Extract the [X, Y] coordinate from the center of the cell holding the provided text.  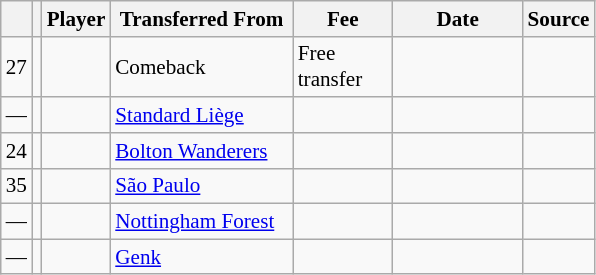
Comeback [201, 66]
Player [76, 18]
Date [458, 18]
Nottingham Forest [201, 222]
35 [16, 186]
Bolton Wanderers [201, 150]
São Paulo [201, 186]
Free transfer [343, 66]
Fee [343, 18]
27 [16, 66]
Transferred From [201, 18]
Standard Liège [201, 114]
Genk [201, 256]
Source [559, 18]
24 [16, 150]
